Return the (X, Y) coordinate for the center point of the cell that contains the specified text.  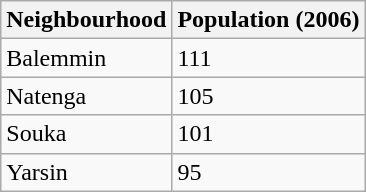
Natenga (86, 96)
111 (268, 58)
Balemmin (86, 58)
105 (268, 96)
95 (268, 172)
Neighbourhood (86, 20)
Yarsin (86, 172)
101 (268, 134)
Souka (86, 134)
Population (2006) (268, 20)
